From the cell containing the given text, extract its center point as (X, Y) coordinate. 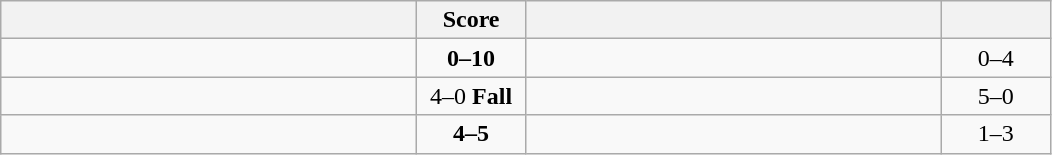
0–10 (472, 58)
0–4 (996, 58)
Score (472, 20)
4–5 (472, 134)
4–0 Fall (472, 96)
5–0 (996, 96)
1–3 (996, 134)
